For the text-containing cell, return its midpoint in (X, Y) coordinate format. 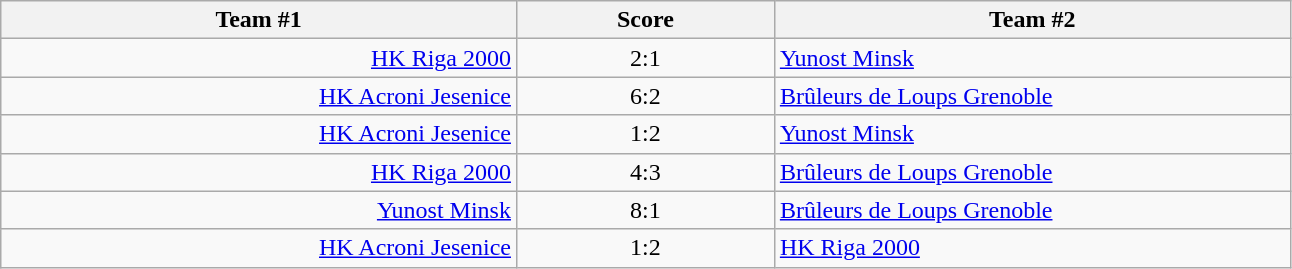
Team #2 (1032, 20)
4:3 (645, 172)
2:1 (645, 58)
Score (645, 20)
Team #1 (259, 20)
6:2 (645, 96)
8:1 (645, 210)
